Return the [x, y] coordinate for the center point of the cell that contains the specified text.  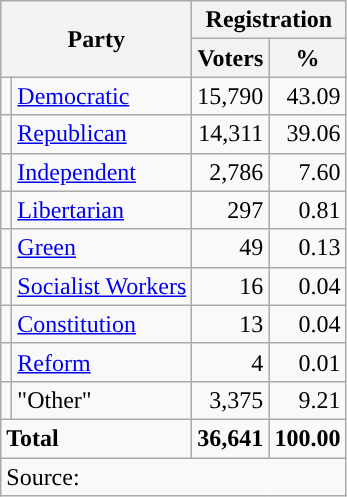
13 [230, 324]
% [308, 58]
9.21 [308, 400]
15,790 [230, 96]
14,311 [230, 134]
Registration [269, 20]
Reform [102, 362]
Democratic [102, 96]
Total [96, 438]
0.81 [308, 210]
Source: [174, 477]
43.09 [308, 96]
0.13 [308, 248]
2,786 [230, 172]
39.06 [308, 134]
Green [102, 248]
7.60 [308, 172]
297 [230, 210]
Republican [102, 134]
Constitution [102, 324]
Voters [230, 58]
16 [230, 286]
0.01 [308, 362]
Libertarian [102, 210]
36,641 [230, 438]
4 [230, 362]
3,375 [230, 400]
"Other" [102, 400]
Party [96, 39]
Socialist Workers [102, 286]
49 [230, 248]
100.00 [308, 438]
Independent [102, 172]
